Provide the (X, Y) coordinate of the cell's center where the given text is located.  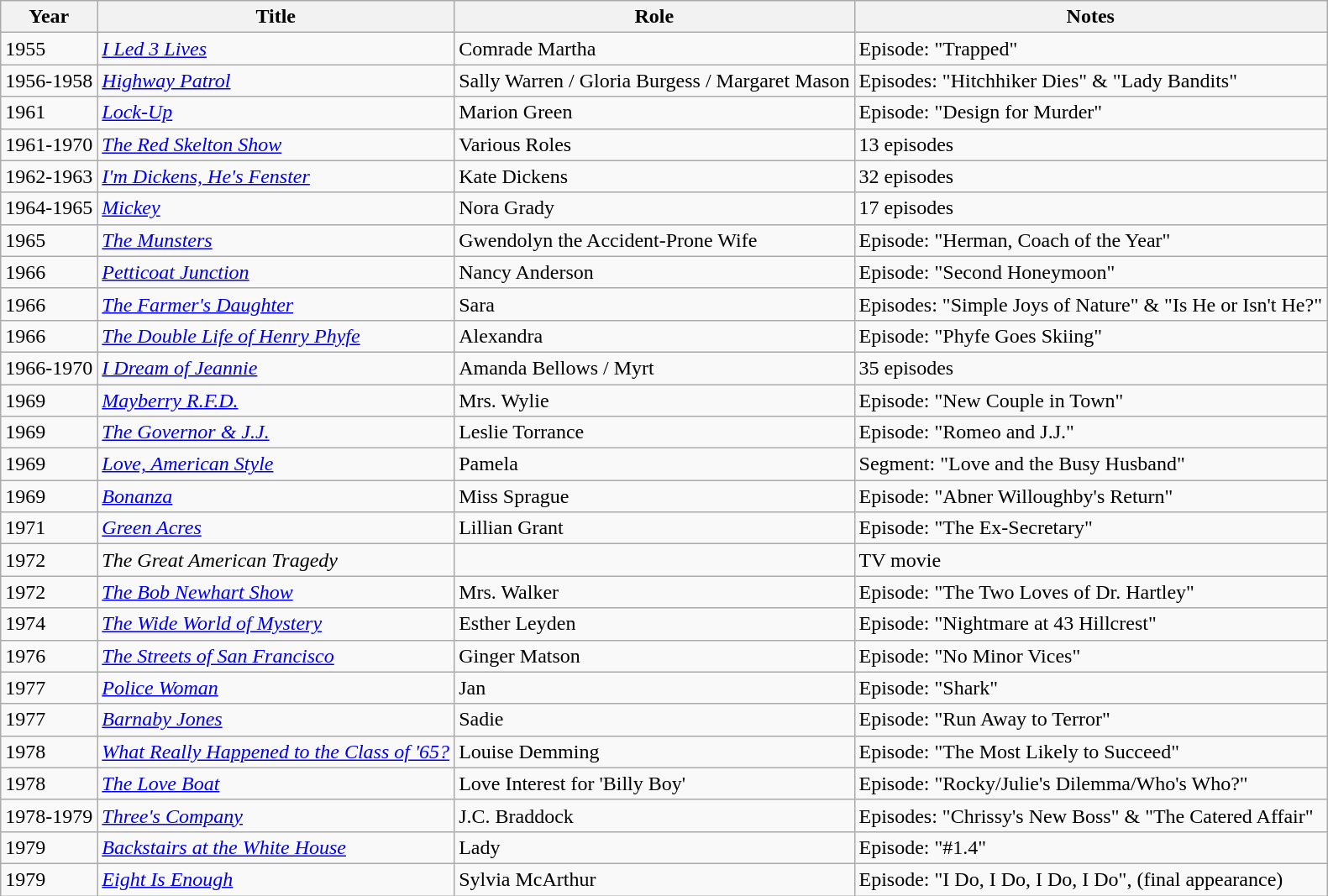
Petticoat Junction (276, 272)
Lillian Grant (654, 528)
1966-1970 (49, 368)
Nancy Anderson (654, 272)
The Love Boat (276, 783)
1955 (49, 49)
I'm Dickens, He's Fenster (276, 176)
Episode: "Trapped" (1090, 49)
Kate Dickens (654, 176)
Episode: "Nightmare at 43 Hillcrest" (1090, 624)
Amanda Bellows / Myrt (654, 368)
The Farmer's Daughter (276, 304)
The Streets of San Francisco (276, 656)
Nora Grady (654, 208)
1961-1970 (49, 144)
1976 (49, 656)
Role (654, 17)
Green Acres (276, 528)
The Governor & J.J. (276, 432)
Sara (654, 304)
The Double Life of Henry Phyfe (276, 336)
Episode: "Herman, Coach of the Year" (1090, 240)
17 episodes (1090, 208)
35 episodes (1090, 368)
Highway Patrol (276, 81)
1978-1979 (49, 815)
Episode: "The Two Loves of Dr. Hartley" (1090, 592)
Louise Demming (654, 752)
Love, American Style (276, 464)
Year (49, 17)
Episode: "Run Away to Terror" (1090, 720)
Episode: "Shark" (1090, 688)
Episode: "#1.4" (1090, 847)
32 episodes (1090, 176)
Episodes: "Simple Joys of Nature" & "Is He or Isn't He?" (1090, 304)
Three's Company (276, 815)
The Great American Tragedy (276, 560)
Episode: "I Do, I Do, I Do, I Do", (final appearance) (1090, 879)
Episodes: "Chrissy's New Boss" & "The Catered Affair" (1090, 815)
The Red Skelton Show (276, 144)
Episode: "Phyfe Goes Skiing" (1090, 336)
Episode: "The Ex-Secretary" (1090, 528)
Backstairs at the White House (276, 847)
What Really Happened to the Class of '65? (276, 752)
Marion Green (654, 113)
Episode: "New Couple in Town" (1090, 401)
Ginger Matson (654, 656)
Esther Leyden (654, 624)
Pamela (654, 464)
1964-1965 (49, 208)
Notes (1090, 17)
Gwendolyn the Accident-Prone Wife (654, 240)
The Wide World of Mystery (276, 624)
The Munsters (276, 240)
Love Interest for 'Billy Boy' (654, 783)
13 episodes (1090, 144)
I Led 3 Lives (276, 49)
Eight Is Enough (276, 879)
1974 (49, 624)
1956-1958 (49, 81)
Comrade Martha (654, 49)
TV movie (1090, 560)
Bonanza (276, 496)
Episode: "The Most Likely to Succeed" (1090, 752)
Alexandra (654, 336)
Mrs. Wylie (654, 401)
Episode: "Second Honeymoon" (1090, 272)
Episodes: "Hitchhiker Dies" & "Lady Bandits" (1090, 81)
Lock-Up (276, 113)
1961 (49, 113)
Title (276, 17)
Mickey (276, 208)
Episode: "Rocky/Julie's Dilemma/Who's Who?" (1090, 783)
Episode: "Design for Murder" (1090, 113)
Jan (654, 688)
J.C. Braddock (654, 815)
1962-1963 (49, 176)
Various Roles (654, 144)
The Bob Newhart Show (276, 592)
Episode: "Abner Willoughby's Return" (1090, 496)
Mayberry R.F.D. (276, 401)
Sylvia McArthur (654, 879)
I Dream of Jeannie (276, 368)
Mrs. Walker (654, 592)
Barnaby Jones (276, 720)
1965 (49, 240)
Lady (654, 847)
Miss Sprague (654, 496)
Sally Warren / Gloria Burgess / Margaret Mason (654, 81)
Episode: "Romeo and J.J." (1090, 432)
Segment: "Love and the Busy Husband" (1090, 464)
Sadie (654, 720)
1971 (49, 528)
Leslie Torrance (654, 432)
Episode: "No Minor Vices" (1090, 656)
Police Woman (276, 688)
